Identify which cell holds the provided text, then report its [X, Y] central coordinate. 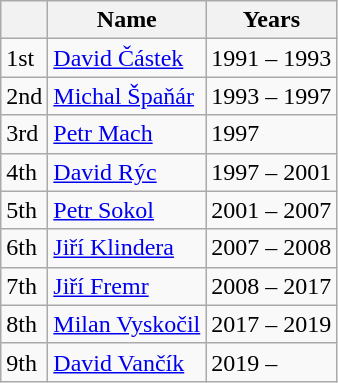
Jiří Fremr [127, 286]
6th [24, 248]
2017 – 2019 [272, 324]
2001 – 2007 [272, 210]
1997 – 2001 [272, 172]
Name [127, 20]
3rd [24, 134]
4th [24, 172]
Petr Mach [127, 134]
1997 [272, 134]
8th [24, 324]
Years [272, 20]
1991 – 1993 [272, 58]
2008 – 2017 [272, 286]
David Vančík [127, 362]
2007 – 2008 [272, 248]
9th [24, 362]
David Rýc [127, 172]
1st [24, 58]
Jiří Klindera [127, 248]
Petr Sokol [127, 210]
7th [24, 286]
1993 – 1997 [272, 96]
2019 – [272, 362]
Michal Špaňár [127, 96]
David Částek [127, 58]
5th [24, 210]
2nd [24, 96]
Milan Vyskočil [127, 324]
